Locate the cell with the specified text and output its [X, Y] center coordinate. 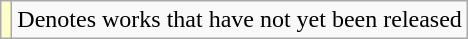
Denotes works that have not yet been released [240, 20]
